Find where the given text appears and provide that cell's center as (X, Y) coordinate. 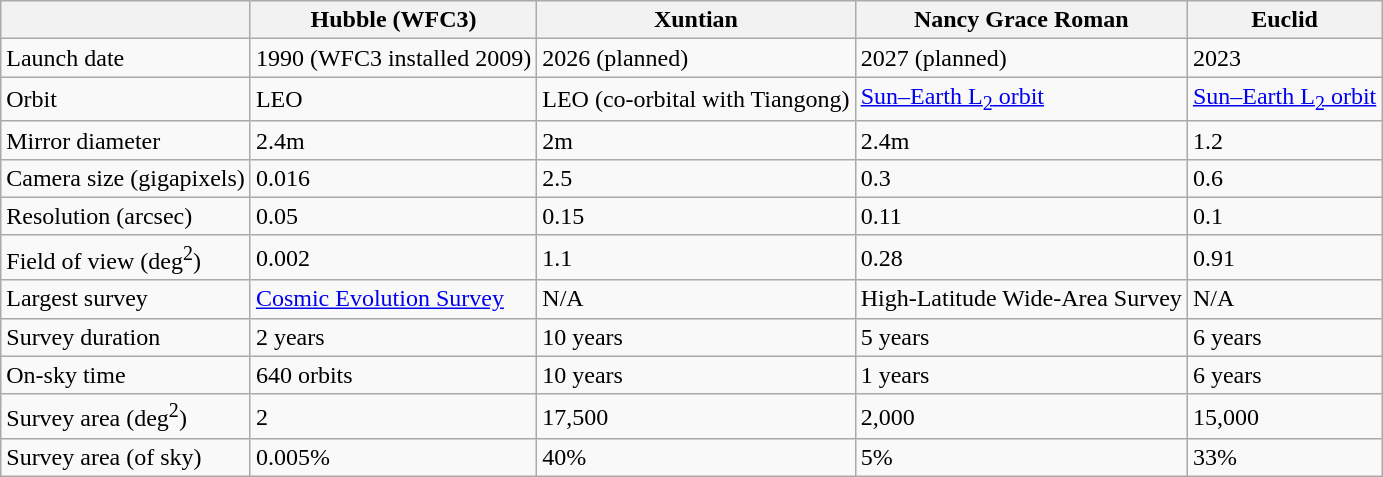
LEO (co-orbital with Tiangong) (696, 99)
Mirror diameter (126, 140)
0.3 (1021, 178)
2027 (planned) (1021, 58)
Euclid (1284, 20)
0.1 (1284, 216)
0.6 (1284, 178)
2,000 (1021, 416)
2026 (planned) (696, 58)
Cosmic Evolution Survey (393, 299)
2m (696, 140)
Orbit (126, 99)
Resolution (arcsec) (126, 216)
1.2 (1284, 140)
5% (1021, 458)
0.28 (1021, 258)
High-Latitude Wide-Area Survey (1021, 299)
5 years (1021, 337)
2023 (1284, 58)
33% (1284, 458)
Survey area (of sky) (126, 458)
0.15 (696, 216)
1 years (1021, 375)
Field of view (deg2) (126, 258)
LEO (393, 99)
0.11 (1021, 216)
Nancy Grace Roman (1021, 20)
17,500 (696, 416)
2.5 (696, 178)
On-sky time (126, 375)
2 years (393, 337)
0.05 (393, 216)
15,000 (1284, 416)
2 (393, 416)
640 orbits (393, 375)
1990 (WFC3 installed 2009) (393, 58)
0.91 (1284, 258)
Launch date (126, 58)
0.005% (393, 458)
Survey duration (126, 337)
Largest survey (126, 299)
0.002 (393, 258)
Hubble (WFC3) (393, 20)
Camera size (gigapixels) (126, 178)
Xuntian (696, 20)
Survey area (deg2) (126, 416)
0.016 (393, 178)
1.1 (696, 258)
40% (696, 458)
